Extract the [X, Y] coordinate from the center of the cell holding the provided text.  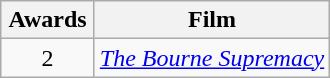
The Bourne Supremacy [212, 58]
2 [48, 58]
Film [212, 20]
Awards [48, 20]
